Provide the [x, y] coordinate of the cell's center where the given text is located.  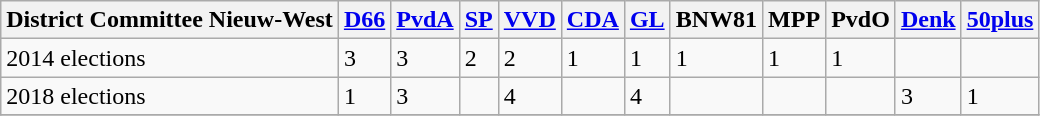
D66 [364, 20]
50plus [1000, 20]
BNW81 [716, 20]
CDA [592, 20]
PvdA [425, 20]
District Committee Nieuw-West [170, 20]
SP [478, 20]
2014 elections [170, 58]
VVD [530, 20]
GL [647, 20]
2018 elections [170, 96]
PvdO [861, 20]
Denk [928, 20]
MPP [794, 20]
